Return [x, y] of the center of cell containing provided text 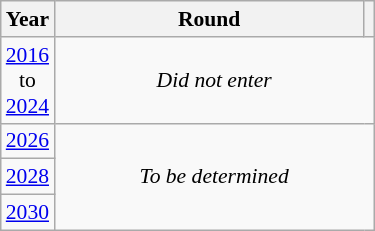
2028 [28, 177]
Year [28, 19]
Did not enter [214, 80]
2016to2024 [28, 80]
2026 [28, 141]
Round [209, 19]
2030 [28, 213]
To be determined [214, 176]
